Identify which cell holds the provided text, then report its (X, Y) central coordinate. 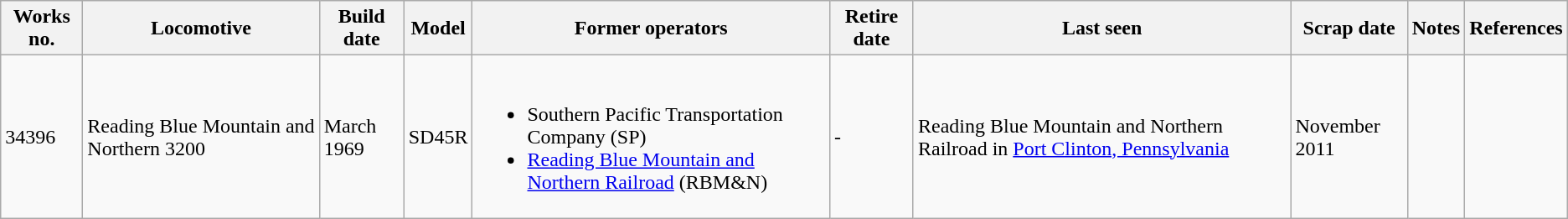
SD45R (438, 137)
Build date (362, 29)
Retire date (872, 29)
References (1516, 29)
Former operators (652, 29)
Reading Blue Mountain and Northern 3200 (201, 137)
Southern Pacific Transportation Company (SP)Reading Blue Mountain and Northern Railroad (RBM&N) (652, 137)
- (872, 137)
November 2011 (1349, 137)
Scrap date (1349, 29)
March 1969 (362, 137)
Reading Blue Mountain and Northern Railroad in Port Clinton, Pennsylvania (1101, 137)
34396 (42, 137)
Model (438, 29)
Works no. (42, 29)
Locomotive (201, 29)
Last seen (1101, 29)
Notes (1436, 29)
